Provide the [x, y] coordinate of the cell's center where the given text is located.  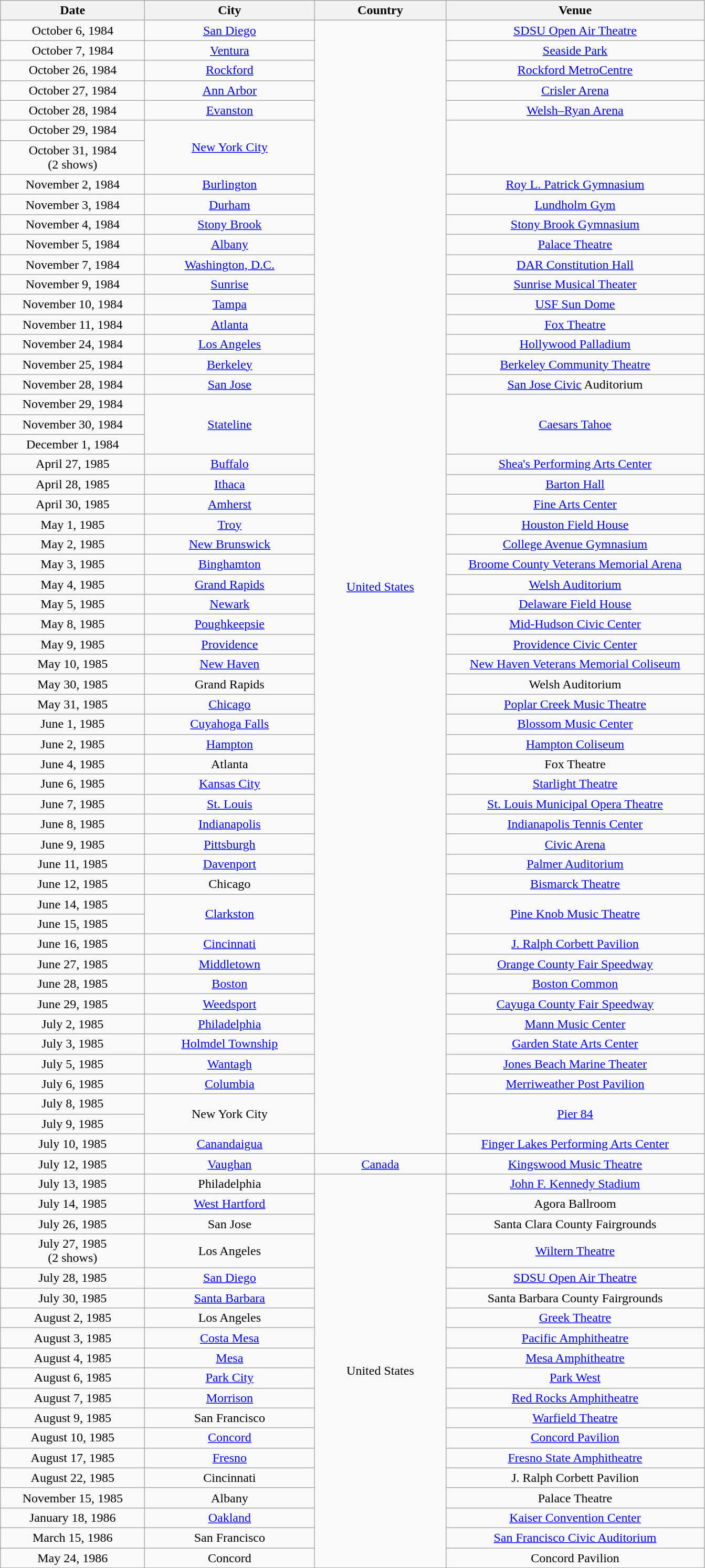
Hampton Coliseum [575, 744]
April 30, 1985 [72, 504]
November 9, 1984 [72, 285]
Pittsburgh [230, 844]
Buffalo [230, 464]
Indianapolis [230, 824]
New Haven Veterans Memorial Coliseum [575, 664]
Tampa [230, 305]
November 11, 1984 [72, 325]
Venue [575, 11]
Merriweather Post Pavilion [575, 1084]
Sunrise [230, 285]
Jones Beach Marine Theater [575, 1064]
Troy [230, 524]
August 3, 1985 [72, 1338]
Providence [230, 644]
Greek Theatre [575, 1318]
November 10, 1984 [72, 305]
Warfield Theatre [575, 1418]
July 5, 1985 [72, 1064]
Palmer Auditorium [575, 864]
March 15, 1986 [72, 1538]
Clarkston [230, 914]
Date [72, 11]
Durham [230, 204]
Civic Arena [575, 844]
November 24, 1984 [72, 344]
May 2, 1985 [72, 544]
Agora Ballroom [575, 1204]
Park City [230, 1378]
October 6, 1984 [72, 30]
New Brunswick [230, 544]
Ithaca [230, 484]
August 7, 1985 [72, 1398]
Mid-Hudson Civic Center [575, 624]
College Avenue Gymnasium [575, 544]
May 24, 1986 [72, 1558]
Pier 84 [575, 1114]
Newark [230, 604]
June 4, 1985 [72, 764]
Starlight Theatre [575, 784]
Burlington [230, 184]
August 22, 1985 [72, 1478]
Amherst [230, 504]
Ann Arbor [230, 90]
Mesa [230, 1358]
November 29, 1984 [72, 404]
Lundholm Gym [575, 204]
Holmdel Township [230, 1044]
August 10, 1985 [72, 1438]
June 2, 1985 [72, 744]
January 18, 1986 [72, 1518]
June 1, 1985 [72, 724]
November 15, 1985 [72, 1498]
Caesars Tahoe [575, 424]
Barton Hall [575, 484]
Berkeley [230, 364]
May 1, 1985 [72, 524]
Oakland [230, 1518]
May 31, 1985 [72, 704]
San Francisco Civic Auditorium [575, 1538]
Indianapolis Tennis Center [575, 824]
July 2, 1985 [72, 1024]
Pine Knob Music Theatre [575, 914]
July 30, 1985 [72, 1298]
Houston Field House [575, 524]
July 3, 1985 [72, 1044]
November 7, 1984 [72, 264]
April 28, 1985 [72, 484]
Shea's Performing Arts Center [575, 464]
Seaside Park [575, 50]
July 27, 1985(2 shows) [72, 1251]
Santa Clara County Fairgrounds [575, 1224]
DAR Constitution Hall [575, 264]
Welsh–Ryan Arena [575, 110]
Delaware Field House [575, 604]
July 28, 1985 [72, 1278]
October 29, 1984 [72, 130]
June 29, 1985 [72, 1004]
Davenport [230, 864]
November 2, 1984 [72, 184]
Rockford [230, 70]
Boston Common [575, 984]
Canandaigua [230, 1144]
June 28, 1985 [72, 984]
July 6, 1985 [72, 1084]
November 25, 1984 [72, 364]
October 26, 1984 [72, 70]
June 7, 1985 [72, 804]
Santa Barbara [230, 1298]
Santa Barbara County Fairgrounds [575, 1298]
Kansas City [230, 784]
Cayuga County Fair Speedway [575, 1004]
Poplar Creek Music Theatre [575, 704]
Crisler Arena [575, 90]
John F. Kennedy Stadium [575, 1184]
Garden State Arts Center [575, 1044]
West Hartford [230, 1204]
May 5, 1985 [72, 604]
October 7, 1984 [72, 50]
Cuyahoga Falls [230, 724]
May 30, 1985 [72, 684]
May 4, 1985 [72, 584]
Park West [575, 1378]
Evanston [230, 110]
June 9, 1985 [72, 844]
August 6, 1985 [72, 1378]
San Jose Civic Auditorium [575, 384]
June 6, 1985 [72, 784]
Morrison [230, 1398]
St. Louis [230, 804]
May 3, 1985 [72, 564]
May 8, 1985 [72, 624]
July 13, 1985 [72, 1184]
Kingswood Music Theatre [575, 1164]
Hampton [230, 744]
Stateline [230, 424]
Berkeley Community Theatre [575, 364]
Mann Music Center [575, 1024]
Weedsport [230, 1004]
June 15, 1985 [72, 924]
June 14, 1985 [72, 904]
Red Rocks Amphitheatre [575, 1398]
August 17, 1985 [72, 1458]
June 12, 1985 [72, 884]
July 9, 1985 [72, 1124]
Washington, D.C. [230, 264]
Pacific Amphitheatre [575, 1338]
Costa Mesa [230, 1338]
Mesa Amphitheatre [575, 1358]
Stony Brook Gymnasium [575, 224]
Fresno State Amphitheatre [575, 1458]
Middletown [230, 964]
June 11, 1985 [72, 864]
November 3, 1984 [72, 204]
Sunrise Musical Theater [575, 285]
Finger Lakes Performing Arts Center [575, 1144]
April 27, 1985 [72, 464]
Columbia [230, 1084]
Kaiser Convention Center [575, 1518]
Rockford MetroCentre [575, 70]
Broome County Veterans Memorial Arena [575, 564]
June 8, 1985 [72, 824]
November 4, 1984 [72, 224]
June 27, 1985 [72, 964]
August 4, 1985 [72, 1358]
Poughkeepsie [230, 624]
Fine Arts Center [575, 504]
Orange County Fair Speedway [575, 964]
August 9, 1985 [72, 1418]
Providence Civic Center [575, 644]
November 28, 1984 [72, 384]
Country [380, 11]
July 8, 1985 [72, 1104]
November 30, 1984 [72, 424]
May 10, 1985 [72, 664]
July 14, 1985 [72, 1204]
May 9, 1985 [72, 644]
Binghamton [230, 564]
October 28, 1984 [72, 110]
St. Louis Municipal Opera Theatre [575, 804]
USF Sun Dome [575, 305]
August 2, 1985 [72, 1318]
New Haven [230, 664]
July 10, 1985 [72, 1144]
City [230, 11]
October 27, 1984 [72, 90]
June 16, 1985 [72, 944]
Canada [380, 1164]
Boston [230, 984]
December 1, 1984 [72, 444]
Ventura [230, 50]
Wantagh [230, 1064]
Fresno [230, 1458]
Blossom Music Center [575, 724]
Bismarck Theatre [575, 884]
Stony Brook [230, 224]
November 5, 1984 [72, 244]
October 31, 1984(2 shows) [72, 158]
Wiltern Theatre [575, 1251]
July 26, 1985 [72, 1224]
Hollywood Palladium [575, 344]
Vaughan [230, 1164]
July 12, 1985 [72, 1164]
Roy L. Patrick Gymnasium [575, 184]
